Extract the (X, Y) coordinate from the center of the cell holding the provided text.  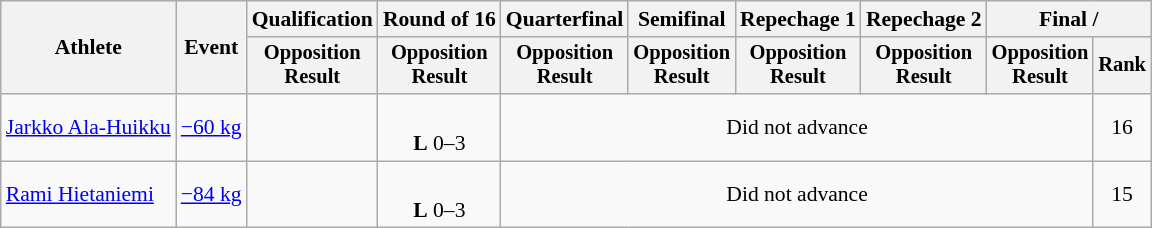
15 (1122, 194)
−60 kg (212, 128)
Round of 16 (440, 19)
Semifinal (682, 19)
Quarterfinal (565, 19)
Event (212, 48)
Qualification (312, 19)
Athlete (88, 48)
Repechage 1 (798, 19)
−84 kg (212, 194)
Repechage 2 (924, 19)
Final / (1069, 19)
Jarkko Ala-Huikku (88, 128)
Rank (1122, 66)
16 (1122, 128)
Rami Hietaniemi (88, 194)
